Provide the (x, y) coordinate of the cell's center where the given text is located.  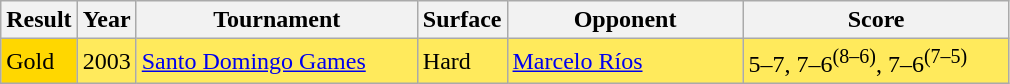
Year (106, 20)
Gold (39, 62)
Score (876, 20)
Marcelo Ríos (625, 62)
5–7, 7–6(8–6), 7–6(7–5) (876, 62)
Tournament (276, 20)
Hard (462, 62)
Santo Domingo Games (276, 62)
Opponent (625, 20)
2003 (106, 62)
Surface (462, 20)
Result (39, 20)
